From the cell containing the given text, extract its center point as (x, y) coordinate. 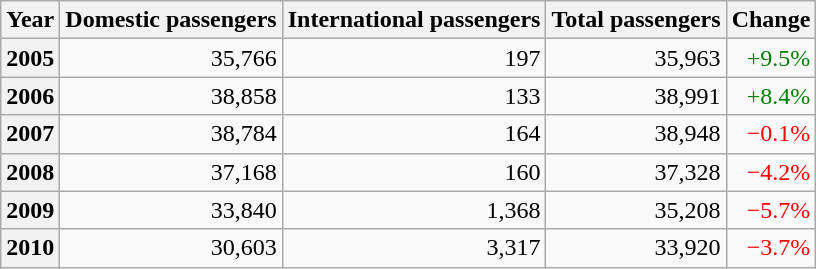
+8.4% (771, 96)
Domestic passengers (171, 20)
Year (30, 20)
38,784 (171, 134)
Total passengers (636, 20)
−5.7% (771, 210)
−3.7% (771, 248)
2005 (30, 58)
35,208 (636, 210)
2009 (30, 210)
International passengers (414, 20)
1,368 (414, 210)
33,920 (636, 248)
30,603 (171, 248)
38,948 (636, 134)
−4.2% (771, 172)
35,963 (636, 58)
3,317 (414, 248)
160 (414, 172)
−0.1% (771, 134)
33,840 (171, 210)
37,168 (171, 172)
197 (414, 58)
35,766 (171, 58)
38,858 (171, 96)
133 (414, 96)
2008 (30, 172)
+9.5% (771, 58)
2006 (30, 96)
2010 (30, 248)
164 (414, 134)
Change (771, 20)
2007 (30, 134)
37,328 (636, 172)
38,991 (636, 96)
